Identify which cell holds the provided text, then report its [x, y] central coordinate. 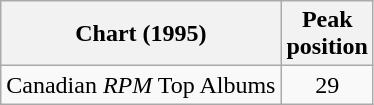
29 [327, 85]
Canadian RPM Top Albums [141, 85]
Peakposition [327, 34]
Chart (1995) [141, 34]
